Return the [x, y] coordinate for the center point of the cell that contains the specified text.  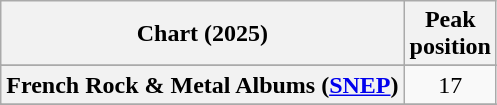
17 [450, 85]
Peakposition [450, 34]
Chart (2025) [202, 34]
French Rock & Metal Albums (SNEP) [202, 85]
